Output the (x, y) coordinate of the center of the cell containing the given text.  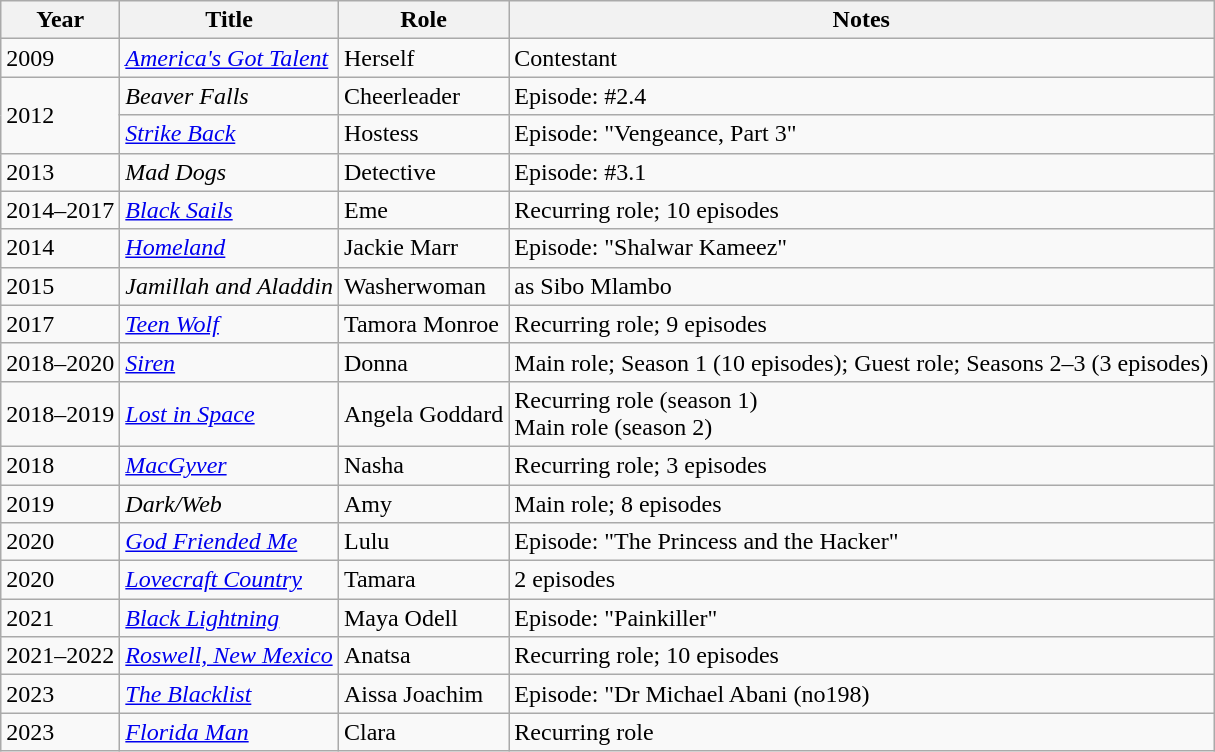
as Sibo Mlambo (862, 286)
Recurring role (862, 732)
Tamora Monroe (423, 324)
Title (230, 20)
2012 (60, 115)
2 episodes (862, 580)
2018–2019 (60, 414)
Hostess (423, 134)
2014 (60, 248)
Episode: #3.1 (862, 172)
Black Sails (230, 210)
2013 (60, 172)
Amy (423, 503)
2015 (60, 286)
Teen Wolf (230, 324)
Aissa Joachim (423, 694)
Lovecraft Country (230, 580)
Notes (862, 20)
Donna (423, 362)
Dark/Web (230, 503)
Recurring role (season 1) Main role (season 2) (862, 414)
2018 (60, 465)
Homeland (230, 248)
Maya Odell (423, 618)
2019 (60, 503)
Contestant (862, 58)
Strike Back (230, 134)
Black Lightning (230, 618)
Clara (423, 732)
Episode: "Painkiller" (862, 618)
Jamillah and Aladdin (230, 286)
Anatsa (423, 656)
MacGyver (230, 465)
Washerwoman (423, 286)
Year (60, 20)
God Friended Me (230, 542)
Recurring role; 3 episodes (862, 465)
Detective (423, 172)
Episode: "Shalwar Kameez" (862, 248)
Angela Goddard (423, 414)
Role (423, 20)
Main role; Season 1 (10 episodes); Guest role; Seasons 2–3 (3 episodes) (862, 362)
America's Got Talent (230, 58)
Cheerleader (423, 96)
Tamara (423, 580)
2021–2022 (60, 656)
Beaver Falls (230, 96)
2009 (60, 58)
2018–2020 (60, 362)
Lulu (423, 542)
2014–2017 (60, 210)
Herself (423, 58)
Roswell, New Mexico (230, 656)
2017 (60, 324)
The Blacklist (230, 694)
Recurring role; 9 episodes (862, 324)
Mad Dogs (230, 172)
Episode: "Vengeance, Part 3" (862, 134)
Siren (230, 362)
Episode: "Dr Michael Abani (no198) (862, 694)
Jackie Marr (423, 248)
Eme (423, 210)
Nasha (423, 465)
Lost in Space (230, 414)
Florida Man (230, 732)
2021 (60, 618)
Episode: #2.4 (862, 96)
Episode: "The Princess and the Hacker" (862, 542)
Main role; 8 episodes (862, 503)
